Find where the given text appears and provide that cell's center as [x, y] coordinate. 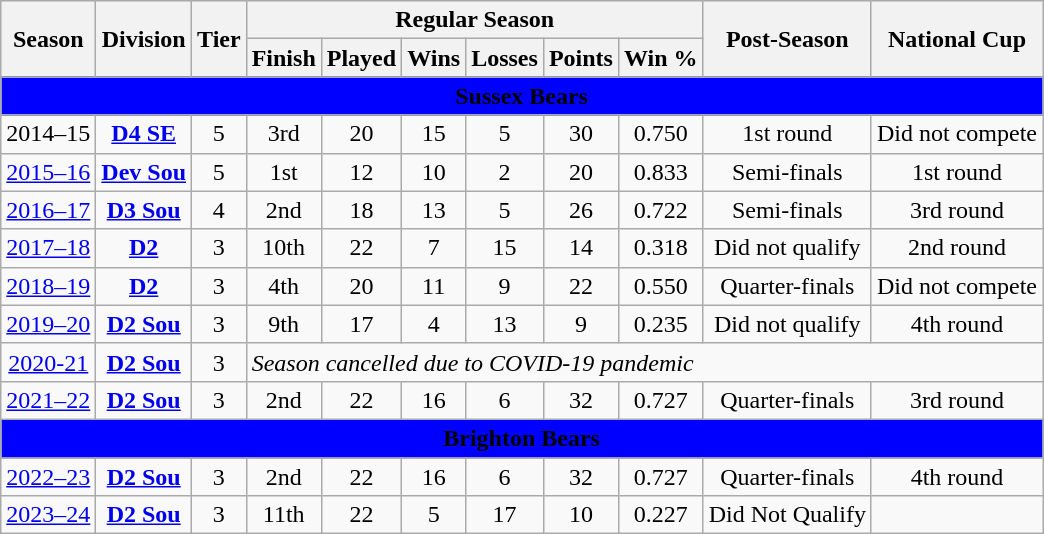
National Cup [956, 39]
Finish [284, 58]
2 [505, 172]
0.833 [660, 172]
Division [144, 39]
0.235 [660, 324]
Season [48, 39]
2014–15 [48, 134]
Regular Season [474, 20]
2018–19 [48, 286]
D3 Sou [144, 210]
Points [580, 58]
Tier [220, 39]
D4 SE [144, 134]
0.722 [660, 210]
Post-Season [787, 39]
2020-21 [48, 362]
4th [284, 286]
7 [434, 248]
9th [284, 324]
2022–23 [48, 477]
Wins [434, 58]
18 [361, 210]
2nd round [956, 248]
12 [361, 172]
3rd [284, 134]
26 [580, 210]
Brighton Bears [522, 438]
Did Not Qualify [787, 515]
2016–17 [48, 210]
0.750 [660, 134]
Season cancelled due to COVID-19 pandemic [644, 362]
2017–18 [48, 248]
14 [580, 248]
0.227 [660, 515]
2019–20 [48, 324]
1st [284, 172]
11th [284, 515]
0.550 [660, 286]
10th [284, 248]
30 [580, 134]
2015–16 [48, 172]
11 [434, 286]
Sussex Bears [522, 96]
Dev Sou [144, 172]
Losses [505, 58]
Win % [660, 58]
2021–22 [48, 400]
0.318 [660, 248]
Played [361, 58]
2023–24 [48, 515]
